Find where the given text appears and provide that cell's center as [X, Y] coordinate. 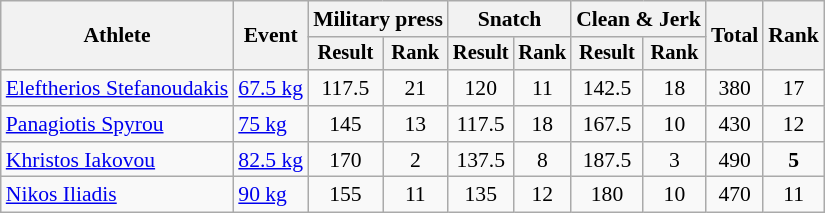
Event [270, 36]
187.5 [607, 160]
135 [481, 195]
430 [734, 124]
167.5 [607, 124]
82.5 kg [270, 160]
Panagiotis Spyrou [118, 124]
Athlete [118, 36]
155 [345, 195]
13 [416, 124]
137.5 [481, 160]
Clean & Jerk [638, 19]
142.5 [607, 88]
67.5 kg [270, 88]
145 [345, 124]
180 [607, 195]
90 kg [270, 195]
5 [794, 160]
Total [734, 36]
8 [543, 160]
17 [794, 88]
490 [734, 160]
Eleftherios Stefanoudakis [118, 88]
120 [481, 88]
75 kg [270, 124]
3 [674, 160]
Military press [378, 19]
380 [734, 88]
470 [734, 195]
2 [416, 160]
21 [416, 88]
Khristos Iakovou [118, 160]
Snatch [510, 19]
Nikos Iliadis [118, 195]
170 [345, 160]
